Pinpoint the cell where the given text exists, returning its [X, Y] midpoint coordinate. 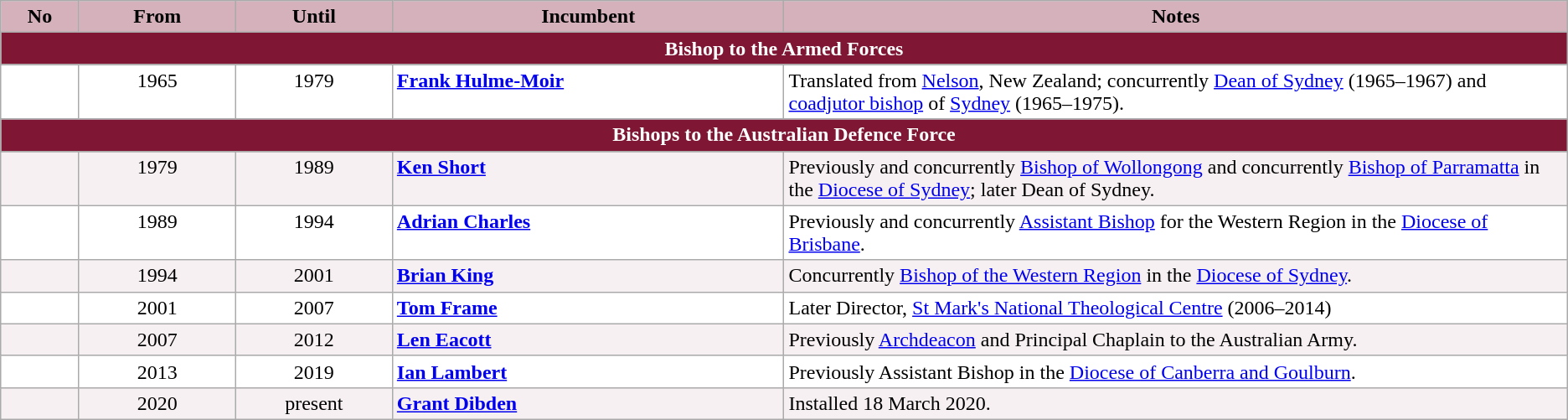
Previously Archdeacon and Principal Chaplain to the Australian Army. [1176, 340]
Ken Short [588, 178]
Incumbent [588, 17]
No [40, 17]
present [313, 403]
2012 [313, 340]
Previously and concurrently Assistant Bishop for the Western Region in the Diocese of Brisbane. [1176, 233]
Until [313, 17]
2019 [313, 371]
Len Eacott [588, 340]
Later Director, St Mark's National Theological Centre (2006–2014) [1176, 308]
Bishops to the Australian Defence Force [784, 135]
Bishop to the Armed Forces [784, 49]
Frank Hulme-Moir [588, 92]
Installed 18 March 2020. [1176, 403]
Concurrently Bishop of the Western Region in the Diocese of Sydney. [1176, 276]
Previously Assistant Bishop in the Diocese of Canberra and Goulburn. [1176, 371]
1965 [157, 92]
2013 [157, 371]
Grant Dibden [588, 403]
Ian Lambert [588, 371]
Brian King [588, 276]
From [157, 17]
2020 [157, 403]
Notes [1176, 17]
Previously and concurrently Bishop of Wollongong and concurrently Bishop of Parramatta in the Diocese of Sydney; later Dean of Sydney. [1176, 178]
Tom Frame [588, 308]
Adrian Charles [588, 233]
Translated from Nelson, New Zealand; concurrently Dean of Sydney (1965–1967) and coadjutor bishop of Sydney (1965–1975). [1176, 92]
